Return the (X, Y) coordinate for the center point of the cell that contains the specified text.  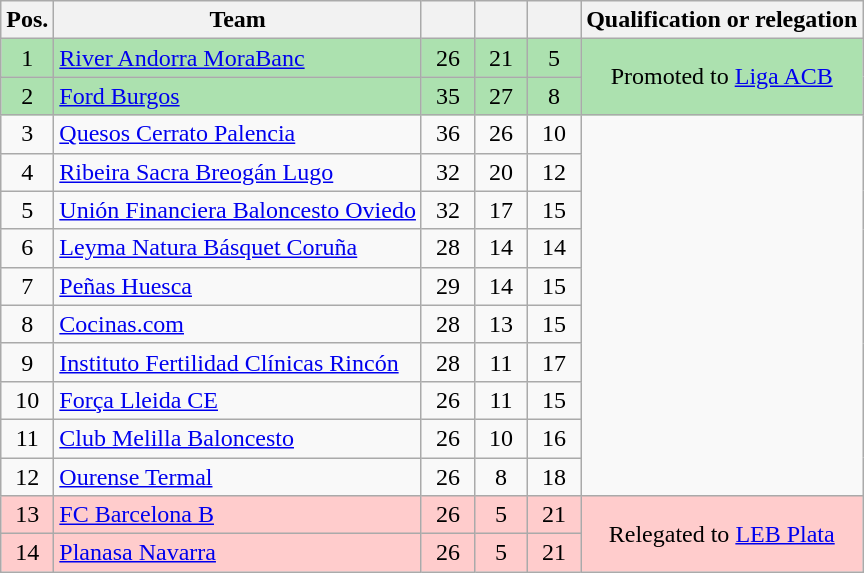
20 (502, 172)
Cocinas.com (238, 324)
35 (448, 96)
Relegated to LEB Plata (722, 534)
27 (502, 96)
2 (28, 96)
1 (28, 58)
Força Lleida CE (238, 400)
Instituto Fertilidad Clínicas Rincón (238, 362)
6 (28, 248)
FC Barcelona B (238, 515)
Club Melilla Baloncesto (238, 438)
Pos. (28, 20)
Unión Financiera Baloncesto Oviedo (238, 210)
Ford Burgos (238, 96)
18 (554, 477)
4 (28, 172)
Peñas Huesca (238, 286)
Quesos Cerrato Palencia (238, 134)
Ribeira Sacra Breogán Lugo (238, 172)
16 (554, 438)
7 (28, 286)
29 (448, 286)
River Andorra MoraBanc (238, 58)
Team (238, 20)
Promoted to Liga ACB (722, 77)
36 (448, 134)
Leyma Natura Básquet Coruña (238, 248)
Ourense Termal (238, 477)
Planasa Navarra (238, 553)
9 (28, 362)
3 (28, 134)
Qualification or relegation (722, 20)
